Locate the cell with the specified text and output its [X, Y] center coordinate. 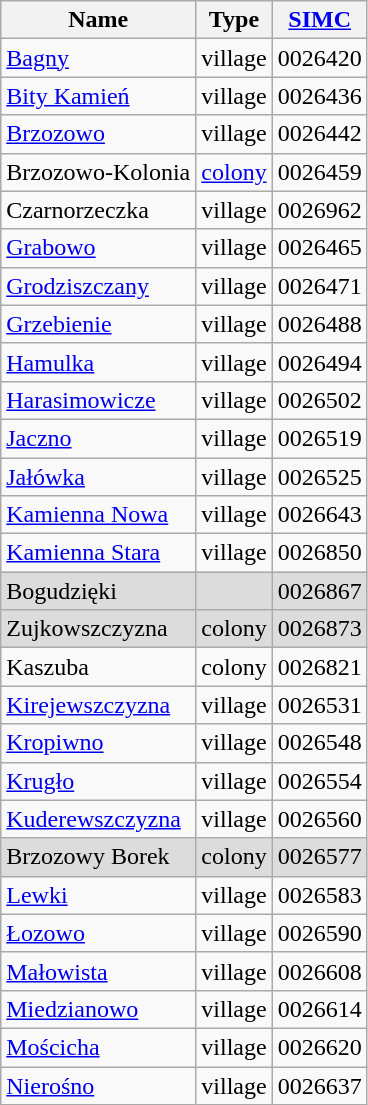
Type [234, 20]
0026459 [320, 172]
Kirejewszczyzna [98, 705]
Kuderewszczyzna [98, 819]
Brzozowo [98, 134]
0026465 [320, 248]
Jaczno [98, 438]
0026867 [320, 591]
0026962 [320, 210]
Lewki [98, 895]
0026525 [320, 477]
Miedzianowo [98, 1009]
Kaszuba [98, 667]
Grabowo [98, 248]
0026471 [320, 286]
0026577 [320, 857]
Harasimowicze [98, 400]
0026436 [320, 96]
Czarnorzeczka [98, 210]
0026583 [320, 895]
Łozowo [98, 933]
Zujkowszczyzna [98, 629]
0026850 [320, 553]
Kamienna Nowa [98, 515]
Mościcha [98, 1047]
0026488 [320, 324]
0026531 [320, 705]
0026548 [320, 743]
0026608 [320, 971]
Krugło [98, 781]
0026614 [320, 1009]
0026502 [320, 400]
Małowista [98, 971]
0026620 [320, 1047]
Kropiwno [98, 743]
0026590 [320, 933]
Brzozowo-Kolonia [98, 172]
0026519 [320, 438]
0026442 [320, 134]
0026821 [320, 667]
0026637 [320, 1085]
SIMC [320, 20]
Jałówka [98, 477]
Grodziszczany [98, 286]
0026643 [320, 515]
0026554 [320, 781]
Bogudzięki [98, 591]
0026494 [320, 362]
Brzozowy Borek [98, 857]
Kamienna Stara [98, 553]
Grzebienie [98, 324]
Bagny [98, 58]
0026420 [320, 58]
Name [98, 20]
0026873 [320, 629]
Bity Kamień [98, 96]
Hamulka [98, 362]
0026560 [320, 819]
Nierośno [98, 1085]
